Scan for the cell matching the given text and deliver its [X, Y] coordinate at center. 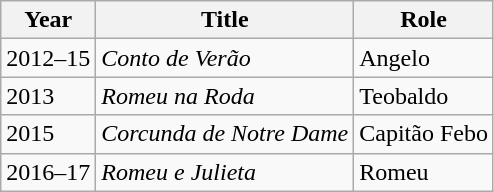
Conto de Verão [225, 58]
Romeu e Julieta [225, 172]
Year [48, 20]
Role [424, 20]
Teobaldo [424, 96]
Corcunda de Notre Dame [225, 134]
Capitão Febo [424, 134]
2016–17 [48, 172]
Title [225, 20]
2013 [48, 96]
Romeu na Roda [225, 96]
Romeu [424, 172]
Angelo [424, 58]
2012–15 [48, 58]
2015 [48, 134]
